Identify which cell holds the provided text, then report its [x, y] central coordinate. 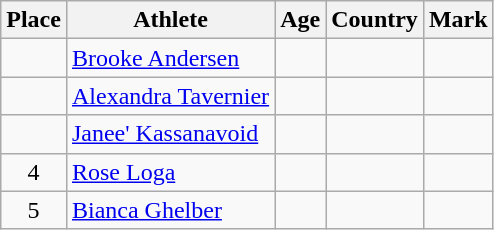
Brooke Andersen [170, 58]
Janee' Kassanavoid [170, 134]
Rose Loga [170, 172]
Mark [458, 20]
Country [375, 20]
4 [34, 172]
Place [34, 20]
Bianca Ghelber [170, 210]
Alexandra Tavernier [170, 96]
Athlete [170, 20]
5 [34, 210]
Age [300, 20]
